Determine the [X, Y] coordinate at the center of the cell enclosing the given text.  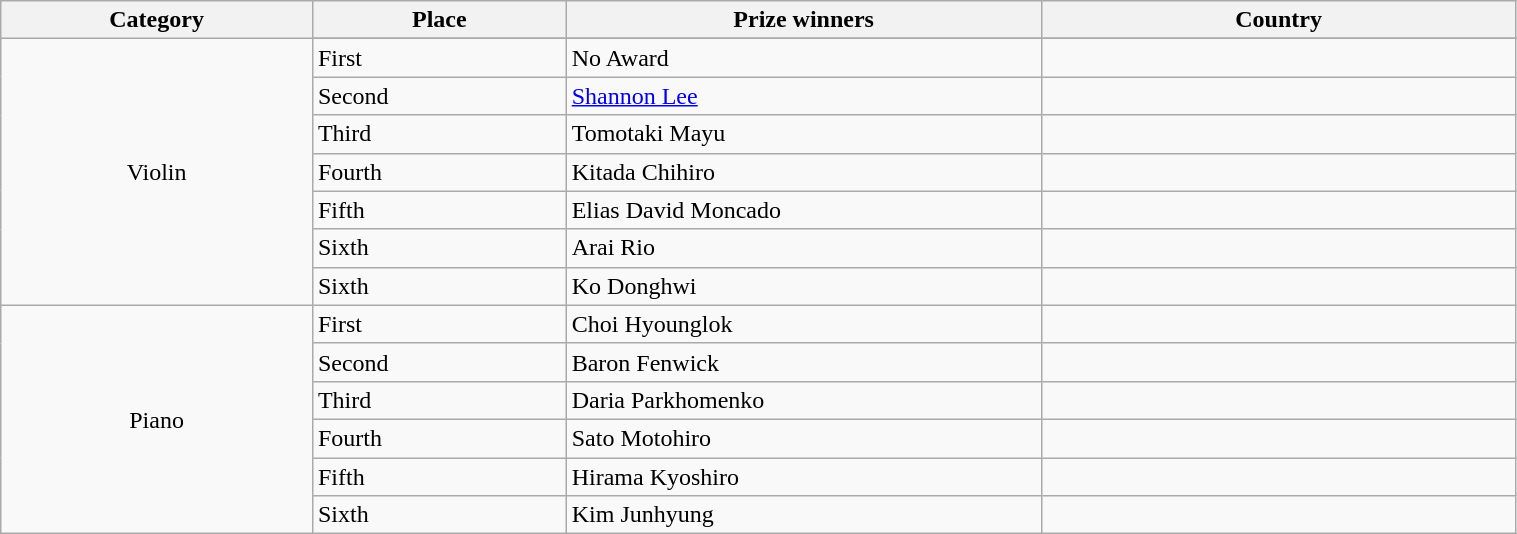
Elias David Moncado [804, 210]
Baron Fenwick [804, 362]
Place [439, 20]
Kim Junhyung [804, 515]
Sato Motohiro [804, 438]
Country [1278, 20]
Ko Donghwi [804, 286]
Tomotaki Mayu [804, 134]
Shannon Lee [804, 96]
Hirama Kyoshiro [804, 477]
No Award [804, 58]
Daria Parkhomenko [804, 400]
Prize winners [804, 20]
Category [157, 20]
Choi Hyounglok [804, 324]
Arai Rio [804, 248]
Kitada Chihiro [804, 172]
Piano [157, 419]
Violin [157, 172]
